Locate the cell with the specified text and output its (x, y) center coordinate. 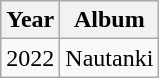
2022 (30, 58)
Nautanki (110, 58)
Album (110, 20)
Year (30, 20)
